Pinpoint the cell where the given text exists, returning its (x, y) midpoint coordinate. 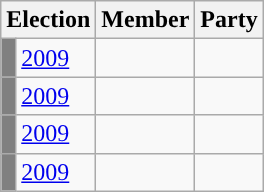
Election (48, 20)
Member (146, 20)
Party (229, 20)
